Output the (x, y) coordinate of the center of the cell containing the given text.  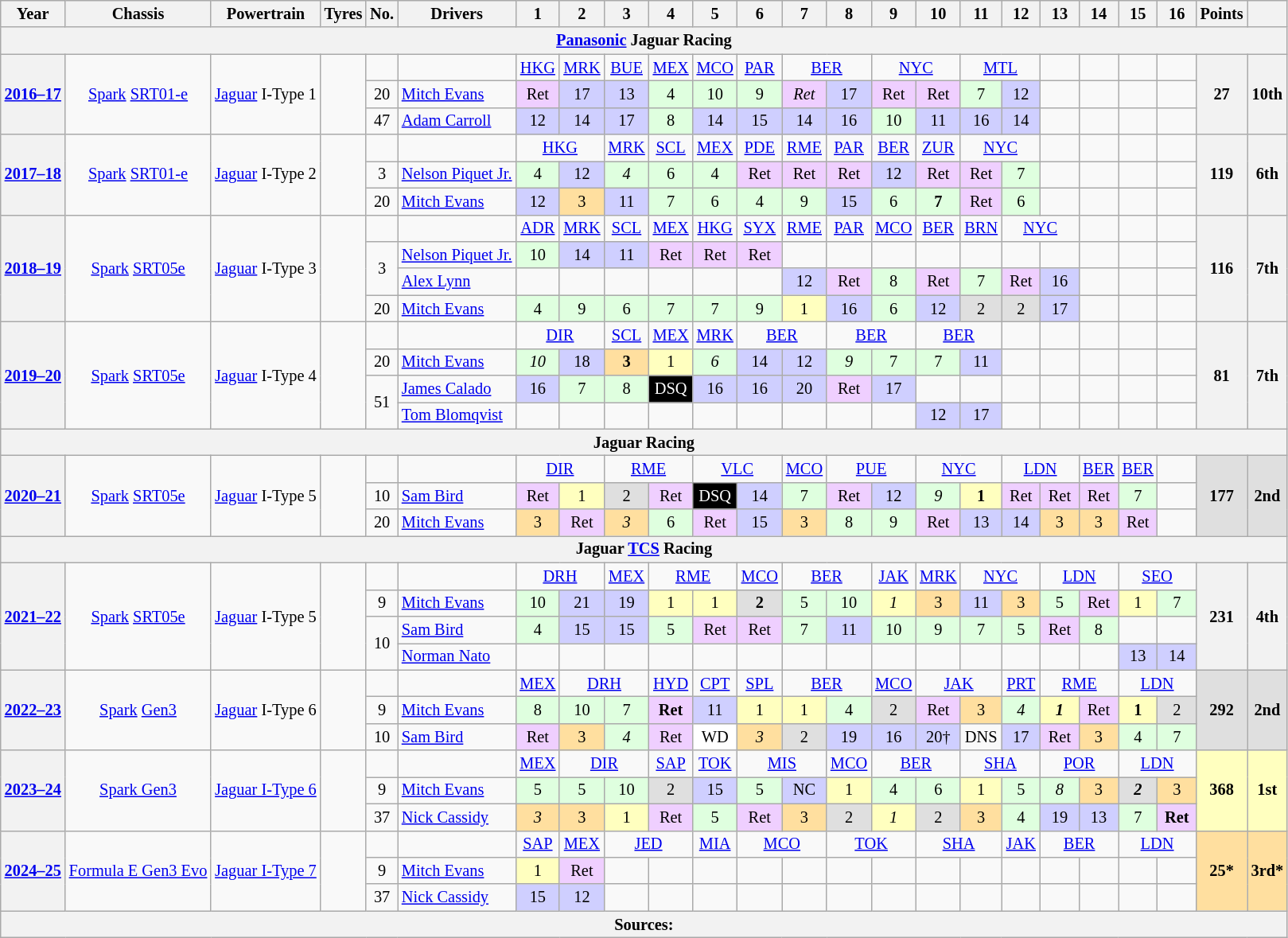
Drivers (457, 14)
POR (1080, 764)
Jaguar I-Type 2 (266, 175)
HYD (671, 683)
51 (382, 403)
2021–22 (33, 616)
4th (1267, 616)
Formula E Gen3 Evo (138, 870)
177 (1222, 495)
Tom Blomqvist (457, 415)
3rd* (1267, 870)
2017–18 (33, 175)
2019–20 (33, 376)
25* (1222, 870)
18 (582, 362)
PDE (760, 148)
2023–24 (33, 791)
2022–23 (33, 710)
2018–19 (33, 269)
47 (382, 121)
231 (1222, 616)
368 (1222, 791)
MIS (782, 764)
PRT (1021, 683)
CPT (715, 683)
119 (1222, 175)
SPL (760, 683)
Panasonic Jaguar Racing (644, 41)
WD (715, 737)
Points (1222, 14)
Jaguar Racing (644, 442)
JED (648, 844)
21 (582, 603)
No. (382, 14)
Chassis (138, 14)
VLC (737, 469)
ZUR (938, 148)
ADR (538, 228)
DNS (981, 737)
10th (1267, 94)
BRN (981, 228)
SYX (760, 228)
Jaguar I-Type 3 (266, 269)
292 (1222, 710)
Jaguar TCS Racing (644, 549)
116 (1222, 269)
20† (938, 737)
Sources: (644, 924)
Tyres (344, 14)
Powertrain (266, 14)
Year (33, 14)
27 (1222, 94)
Jaguar I-Type 4 (266, 376)
Norman Nato (457, 656)
James Calado (457, 389)
SEO (1158, 576)
Jaguar I-Type 7 (266, 870)
NC (804, 790)
1st (1267, 791)
6th (1267, 175)
Adam Carroll (457, 121)
Jaguar I-Type 1 (266, 94)
BUE (626, 68)
2020–21 (33, 495)
2024–25 (33, 870)
PUE (871, 469)
81 (1222, 376)
2016–17 (33, 94)
MTL (1000, 68)
MIA (715, 844)
Alex Lynn (457, 282)
